Determine the [X, Y] coordinate at the center of the cell enclosing the given text.  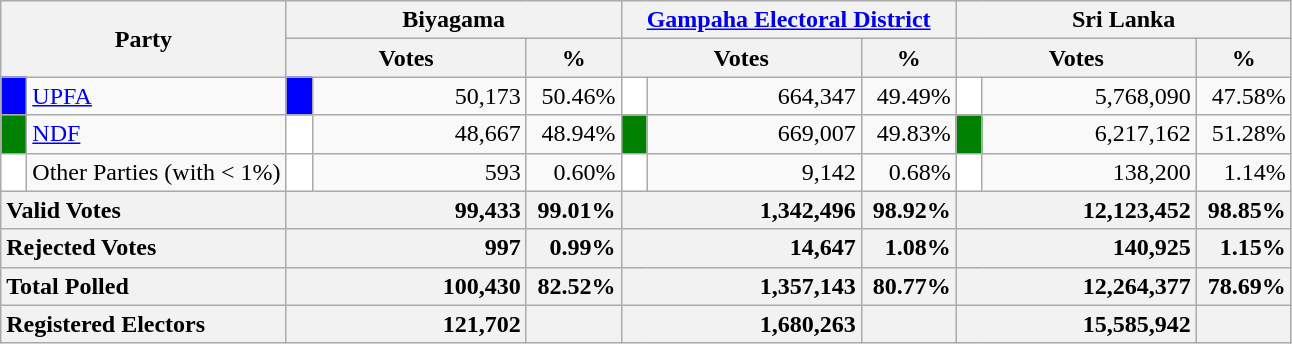
5,768,090 [1089, 96]
NDF [156, 134]
1,342,496 [741, 210]
Valid Votes [144, 210]
51.28% [1244, 134]
1.14% [1244, 172]
997 [406, 248]
0.99% [574, 248]
47.58% [1244, 96]
49.49% [908, 96]
50.46% [574, 96]
98.92% [908, 210]
1,680,263 [741, 324]
15,585,942 [1076, 324]
6,217,162 [1089, 134]
593 [419, 172]
48.94% [574, 134]
0.68% [908, 172]
Gampaha Electoral District [788, 20]
121,702 [406, 324]
48,667 [419, 134]
1.15% [1244, 248]
664,347 [754, 96]
98.85% [1244, 210]
9,142 [754, 172]
50,173 [419, 96]
669,007 [754, 134]
140,925 [1076, 248]
Sri Lanka [1124, 20]
1.08% [908, 248]
82.52% [574, 286]
Other Parties (with < 1%) [156, 172]
49.83% [908, 134]
99.01% [574, 210]
0.60% [574, 172]
1,357,143 [741, 286]
Registered Electors [144, 324]
12,123,452 [1076, 210]
Total Polled [144, 286]
80.77% [908, 286]
99,433 [406, 210]
14,647 [741, 248]
Biyagama [454, 20]
Rejected Votes [144, 248]
78.69% [1244, 286]
12,264,377 [1076, 286]
Party [144, 39]
UPFA [156, 96]
100,430 [406, 286]
138,200 [1089, 172]
